Identify which cell holds the provided text, then report its (x, y) central coordinate. 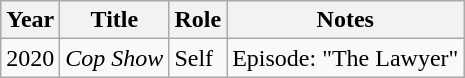
Cop Show (114, 58)
Notes (346, 20)
Self (198, 58)
2020 (30, 58)
Year (30, 20)
Episode: "The Lawyer" (346, 58)
Role (198, 20)
Title (114, 20)
